Detect which cell encompasses the target text, then output its (x, y) center coordinate. 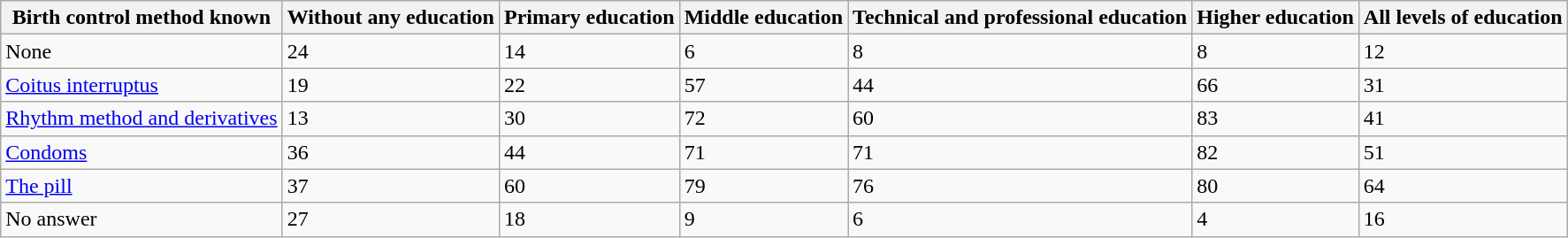
37 (391, 186)
76 (1021, 186)
80 (1275, 186)
66 (1275, 85)
Middle education (763, 18)
13 (391, 119)
Coitus interruptus (142, 85)
Technical and professional education (1021, 18)
14 (589, 51)
18 (589, 219)
Birth control method known (142, 18)
Primary education (589, 18)
51 (1463, 152)
Higher education (1275, 18)
9 (763, 219)
12 (1463, 51)
All levels of education (1463, 18)
The pill (142, 186)
36 (391, 152)
41 (1463, 119)
64 (1463, 186)
82 (1275, 152)
4 (1275, 219)
27 (391, 219)
Condoms (142, 152)
16 (1463, 219)
57 (763, 85)
72 (763, 119)
31 (1463, 85)
None (142, 51)
Rhythm method and derivatives (142, 119)
24 (391, 51)
79 (763, 186)
Without any education (391, 18)
No answer (142, 219)
19 (391, 85)
22 (589, 85)
30 (589, 119)
83 (1275, 119)
